Provide the (X, Y) coordinate of the cell's center where the given text is located.  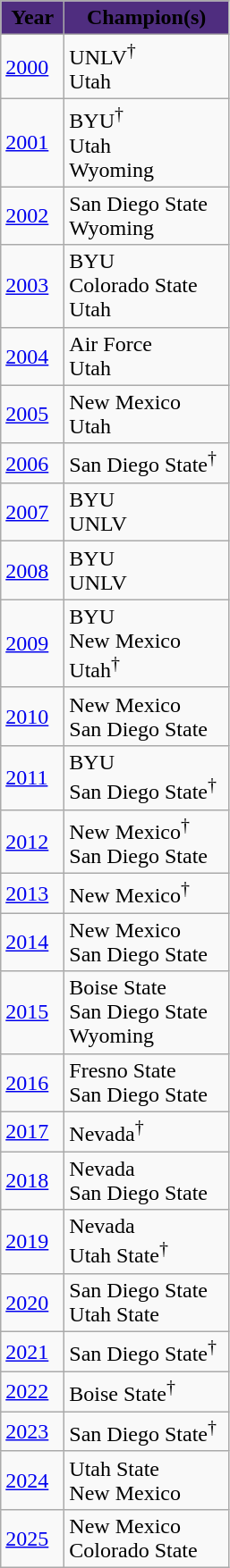
New MexicoColorado State (147, 1539)
2020 (32, 1303)
2003 (32, 286)
2008 (32, 570)
New MexicoUtah (147, 415)
Utah StateNew Mexico (147, 1480)
2021 (32, 1353)
San Diego StateWyoming (147, 216)
2013 (32, 893)
San Diego StateUtah State (147, 1303)
2014 (32, 942)
2019 (32, 1242)
NevadaUtah State† (147, 1242)
2022 (32, 1392)
2024 (32, 1480)
Boise StateSan Diego StateWyoming (147, 1012)
2023 (32, 1431)
2005 (32, 415)
Air ForceUtah (147, 356)
New Mexico†San Diego State (147, 842)
2004 (32, 356)
2006 (32, 463)
2000 (32, 67)
2017 (32, 1131)
Nevada† (147, 1131)
NevadaSan Diego State (147, 1181)
BYUNew MexicoUtah† (147, 643)
UNLV†Utah (147, 67)
2001 (32, 143)
2016 (32, 1083)
2009 (32, 643)
BYUColorado StateUtah (147, 286)
BYUSan Diego State† (147, 777)
2025 (32, 1539)
2015 (32, 1012)
2010 (32, 717)
2007 (32, 513)
Year (32, 18)
2018 (32, 1181)
New Mexico† (147, 893)
BYU†UtahWyoming (147, 143)
2002 (32, 216)
Boise State† (147, 1392)
Fresno StateSan Diego State (147, 1083)
2011 (32, 777)
Champion(s) (147, 18)
2012 (32, 842)
